Return [X, Y] of the center of cell containing provided text 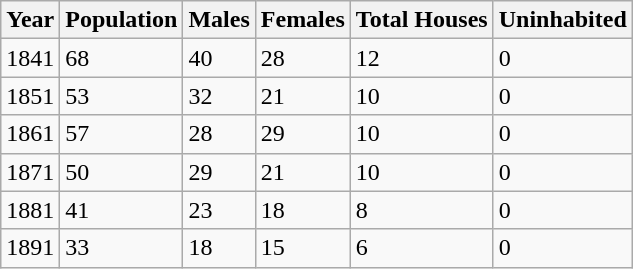
Males [219, 20]
Total Houses [422, 20]
68 [122, 58]
Uninhabited [562, 20]
1881 [30, 210]
40 [219, 58]
41 [122, 210]
32 [219, 96]
Females [302, 20]
53 [122, 96]
1871 [30, 172]
33 [122, 248]
1851 [30, 96]
12 [422, 58]
Population [122, 20]
1891 [30, 248]
8 [422, 210]
1841 [30, 58]
23 [219, 210]
6 [422, 248]
Year [30, 20]
57 [122, 134]
1861 [30, 134]
50 [122, 172]
15 [302, 248]
